Scan for the cell matching the given text and deliver its (X, Y) coordinate at center. 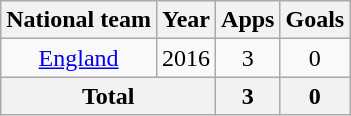
Apps (248, 20)
Year (186, 20)
2016 (186, 58)
Goals (315, 20)
National team (79, 20)
Total (108, 96)
England (79, 58)
